Return the [X, Y] coordinate for the center point of the cell that contains the specified text.  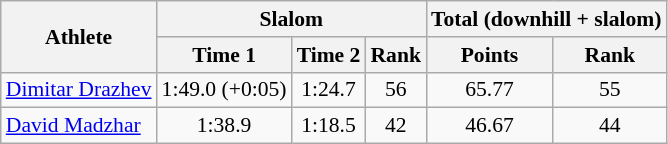
Dimitar Drazhev [79, 90]
1:18.5 [329, 126]
1:49.0 (+0:05) [224, 90]
65.77 [490, 90]
Slalom [292, 19]
David Madzhar [79, 126]
Time 1 [224, 55]
Time 2 [329, 55]
1:24.7 [329, 90]
1:38.9 [224, 126]
Total (downhill + slalom) [546, 19]
56 [396, 90]
Points [490, 55]
42 [396, 126]
44 [610, 126]
46.67 [490, 126]
Athlete [79, 36]
55 [610, 90]
